Determine the [x, y] coordinate at the center of the cell enclosing the given text.  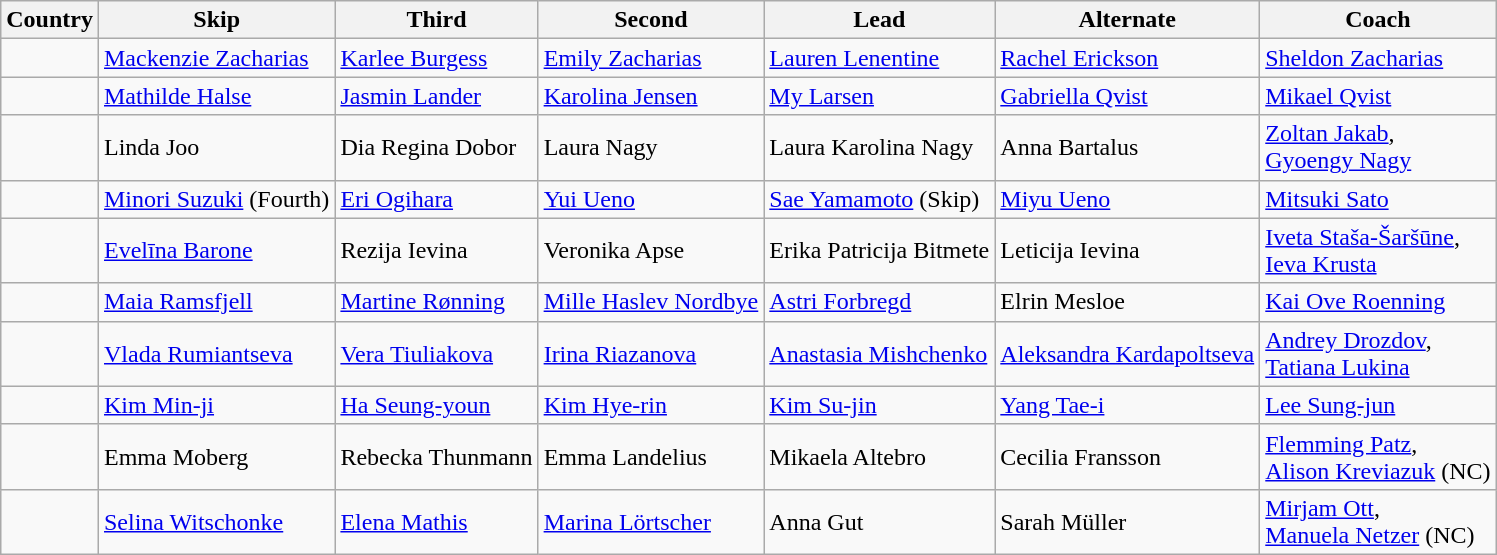
Aleksandra Kardapoltseva [1128, 354]
Maia Ramsfjell [216, 302]
Lauren Lenentine [880, 58]
Karlee Burgess [436, 58]
My Larsen [880, 96]
Evelīna Barone [216, 250]
Ha Seung-youn [436, 405]
Elrin Mesloe [1128, 302]
Miyu Ueno [1128, 199]
Gabriella Qvist [1128, 96]
Sae Yamamoto (Skip) [880, 199]
Elena Mathis [436, 522]
Kim Hye-rin [651, 405]
Laura Karolina Nagy [880, 148]
Marina Lörtscher [651, 522]
Third [436, 20]
Vlada Rumiantseva [216, 354]
Kim Su-jin [880, 405]
Erika Patricija Bitmete [880, 250]
Vera Tiuliakova [436, 354]
Mille Haslev Nordbye [651, 302]
Coach [1378, 20]
Mitsuki Sato [1378, 199]
Linda Joo [216, 148]
Mikaela Altebro [880, 456]
Yui Ueno [651, 199]
Jasmin Lander [436, 96]
Second [651, 20]
Anna Gut [880, 522]
Country [50, 20]
Sheldon Zacharias [1378, 58]
Rachel Erickson [1128, 58]
Kim Min-ji [216, 405]
Rezija Ievina [436, 250]
Iveta Staša-Šaršūne,Ieva Krusta [1378, 250]
Anna Bartalus [1128, 148]
Alternate [1128, 20]
Martine Rønning [436, 302]
Mathilde Halse [216, 96]
Lee Sung-jun [1378, 405]
Dia Regina Dobor [436, 148]
Rebecka Thunmann [436, 456]
Eri Ogihara [436, 199]
Mikael Qvist [1378, 96]
Sarah Müller [1128, 522]
Emma Landelius [651, 456]
Selina Witschonke [216, 522]
Astri Forbregd [880, 302]
Yang Tae-i [1128, 405]
Emily Zacharias [651, 58]
Anastasia Mishchenko [880, 354]
Irina Riazanova [651, 354]
Minori Suzuki (Fourth) [216, 199]
Veronika Apse [651, 250]
Karolina Jensen [651, 96]
Andrey Drozdov,Tatiana Lukina [1378, 354]
Kai Ove Roenning [1378, 302]
Leticija Ievina [1128, 250]
Flemming Patz,Alison Kreviazuk (NC) [1378, 456]
Lead [880, 20]
Zoltan Jakab,Gyoengy Nagy [1378, 148]
Laura Nagy [651, 148]
Mirjam Ott,Manuela Netzer (NC) [1378, 522]
Mackenzie Zacharias [216, 58]
Skip [216, 20]
Cecilia Fransson [1128, 456]
Emma Moberg [216, 456]
